Extract the (x, y) coordinate from the center of the cell holding the provided text.  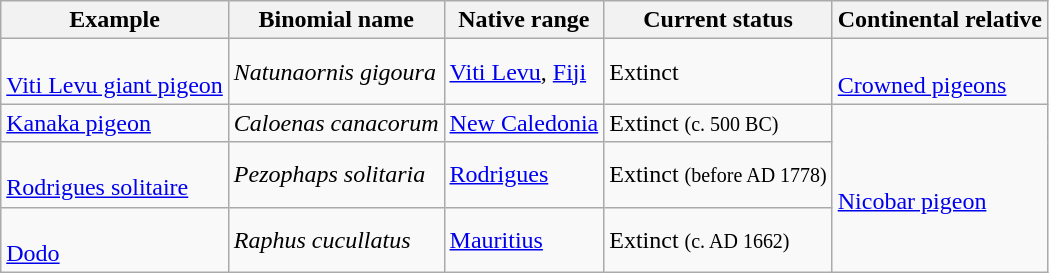
Native range (524, 20)
Mauritius (524, 240)
Raphus cucullatus (336, 240)
Nicobar pigeon (940, 188)
Current status (718, 20)
Crowned pigeons (940, 72)
Rodrigues (524, 174)
Binomial name (336, 20)
Example (115, 20)
Viti Levu, Fiji (524, 72)
Kanaka pigeon (115, 123)
Extinct (before AD 1778) (718, 174)
Natunaornis gigoura (336, 72)
Extinct (718, 72)
Continental relative (940, 20)
Pezophaps solitaria (336, 174)
New Caledonia (524, 123)
Extinct (c. AD 1662) (718, 240)
Viti Levu giant pigeon (115, 72)
Caloenas canacorum (336, 123)
Dodo (115, 240)
Extinct (c. 500 BC) (718, 123)
Rodrigues solitaire (115, 174)
